Return [x, y] of the center of cell containing provided text 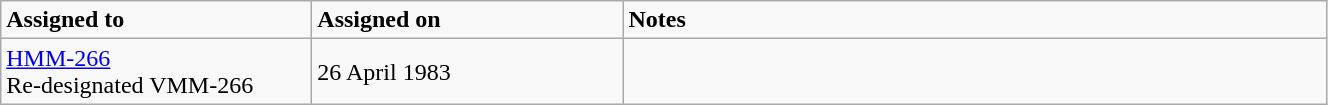
Notes [975, 20]
Assigned on [468, 20]
HMM-266Re-designated VMM-266 [156, 72]
Assigned to [156, 20]
26 April 1983 [468, 72]
